Extract the (x, y) coordinate from the center of the cell holding the provided text.  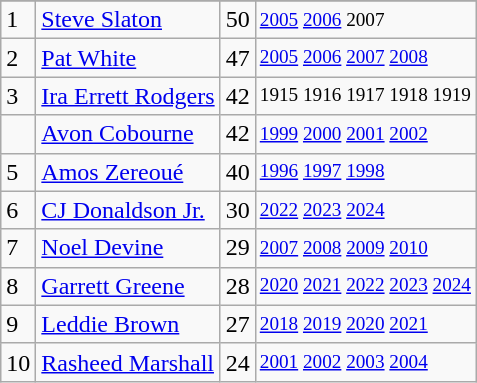
27 (238, 324)
CJ Donaldson Jr. (128, 210)
Noel Devine (128, 248)
9 (18, 324)
Garrett Greene (128, 286)
2022 2023 2024 (365, 210)
29 (238, 248)
2018 2019 2020 2021 (365, 324)
6 (18, 210)
2001 2002 2003 2004 (365, 362)
Leddie Brown (128, 324)
1 (18, 20)
Pat White (128, 58)
2005 2006 2007 2008 (365, 58)
2005 2006 2007 (365, 20)
1915 1916 1917 1918 1919 (365, 96)
5 (18, 172)
1999 2000 2001 2002 (365, 134)
2 (18, 58)
2007 2008 2009 2010 (365, 248)
24 (238, 362)
Avon Cobourne (128, 134)
7 (18, 248)
Rasheed Marshall (128, 362)
3 (18, 96)
40 (238, 172)
47 (238, 58)
30 (238, 210)
Ira Errett Rodgers (128, 96)
8 (18, 286)
28 (238, 286)
Amos Zereoué (128, 172)
50 (238, 20)
1996 1997 1998 (365, 172)
2020 2021 2022 2023 2024 (365, 286)
Steve Slaton (128, 20)
10 (18, 362)
